Identify which cell holds the provided text, then report its (x, y) central coordinate. 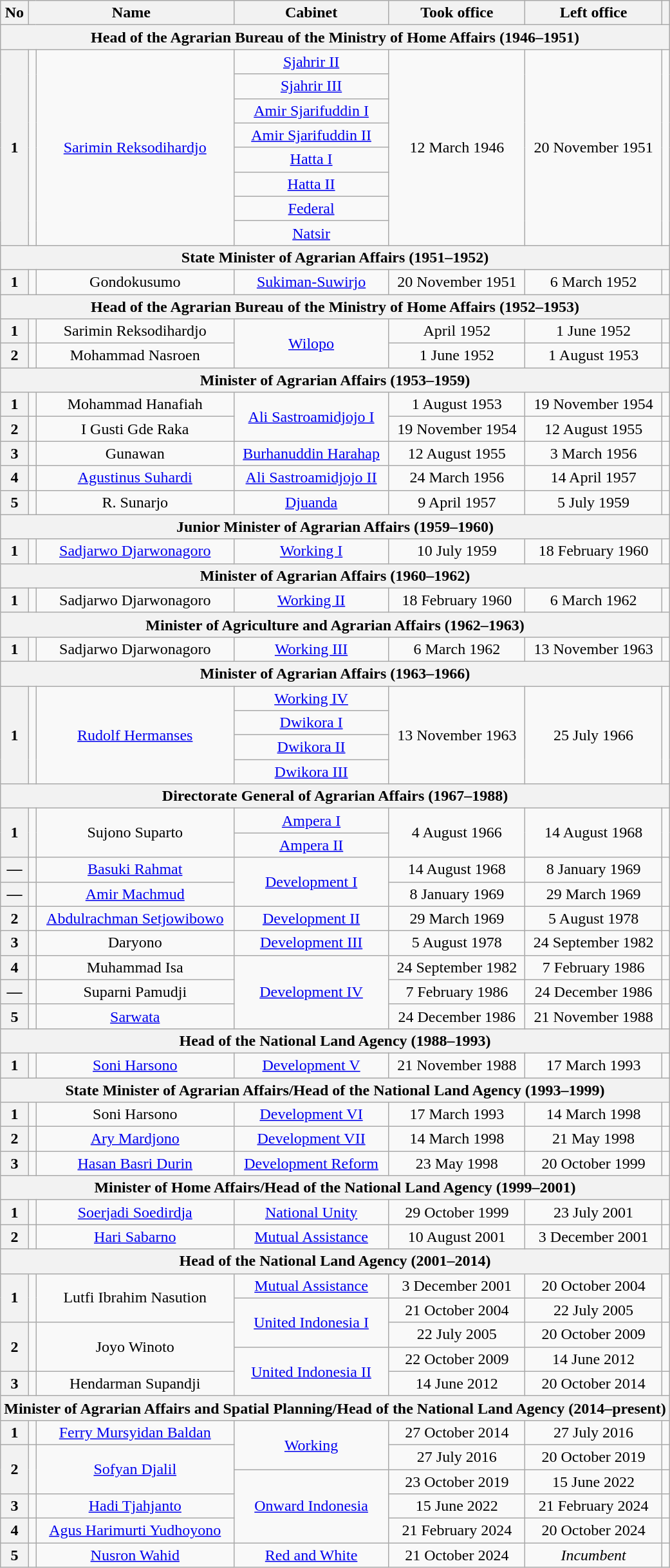
Development IV (311, 992)
22 October 2009 (457, 1359)
Development V (311, 1065)
23 May 1998 (457, 1163)
Junior Minister of Agrarian Affairs (1959–1960) (335, 527)
Name (131, 13)
Natsir (311, 233)
Gondokusumo (135, 282)
Development Reform (311, 1163)
Sarwata (135, 1016)
Sujono Suparto (135, 833)
Hatta II (311, 184)
20 October 1999 (593, 1163)
Minister of Agrarian Affairs (1960–1962) (335, 576)
Cabinet (311, 13)
Wilopo (311, 343)
Ali Sastroamidjojo I (311, 417)
Amir Machmud (135, 894)
National Unity (311, 1212)
Nusron Wahid (135, 1555)
Development VI (311, 1115)
Minister of Agrarian Affairs (1953–1959) (335, 380)
Ampera I (311, 821)
Lutfi Ibrahim Nasution (135, 1298)
10 July 1959 (457, 551)
20 October 2024 (593, 1531)
Soerjadi Soedirdja (135, 1212)
Burhanuddin Harahap (311, 453)
United Indonesia I (311, 1322)
Agus Harimurti Yudhoyono (135, 1531)
Development VII (311, 1139)
4 August 1966 (457, 833)
Daryono (135, 943)
3 March 1956 (593, 453)
Dwikora III (311, 772)
United Indonesia II (311, 1371)
Working IV (311, 698)
Took office (457, 13)
Sukiman-Suwirjo (311, 282)
No (14, 13)
Incumbent (593, 1555)
14 April 1957 (593, 478)
21 October 2024 (457, 1555)
Hendarman Supandji (135, 1383)
State Minister of Agrarian Affairs (1951–1952) (335, 257)
10 August 2001 (457, 1237)
Mohammad Hanafiah (135, 405)
Dwikora I (311, 723)
Dwikora II (311, 747)
20 October 2014 (593, 1383)
5 July 1959 (593, 502)
Development I (311, 882)
Red and White (311, 1555)
Hadi Tjahjanto (135, 1506)
Directorate General of Agrarian Affairs (1967–1988) (335, 796)
21 May 1998 (593, 1139)
6 March 1952 (593, 282)
I Gusti Gde Raka (135, 429)
Head of the Agrarian Bureau of the Ministry of Home Affairs (1952–1953) (335, 307)
23 October 2019 (457, 1481)
24 March 1956 (457, 478)
Working I (311, 551)
R. Sunarjo (135, 502)
Suparni Pamudji (135, 992)
Development II (311, 918)
Ferry Mursyidan Baldan (135, 1432)
Working (311, 1445)
Rudolf Hermanses (135, 734)
Left office (593, 13)
Ampera II (311, 845)
Federal (311, 208)
Hari Sabarno (135, 1237)
Ary Mardjono (135, 1139)
Amir Sjarifuddin I (311, 111)
Hatta I (311, 160)
Development III (311, 943)
Agustinus Suhardi (135, 478)
12 March 1946 (457, 147)
9 April 1957 (457, 502)
Sjahrir III (311, 86)
Sofyan Djalil (135, 1469)
Amir Sjarifuddin II (311, 135)
21 October 2004 (457, 1310)
Minister of Agriculture and Agrarian Affairs (1962–1963) (335, 624)
Joyo Winoto (135, 1347)
20 October 2019 (593, 1457)
Hasan Basri Durin (135, 1163)
Ali Sastroamidjojo II (311, 478)
20 October 2009 (593, 1335)
Minister of Agrarian Affairs (1963–1966) (335, 673)
29 October 1999 (457, 1212)
27 October 2014 (457, 1432)
April 1952 (457, 331)
State Minister of Agrarian Affairs/Head of the National Land Agency (1993–1999) (335, 1090)
Sjahrir II (311, 62)
Gunawan (135, 453)
23 July 2001 (593, 1212)
Djuanda (311, 502)
Minister of Agrarian Affairs and Spatial Planning/Head of the National Land Agency (2014–present) (335, 1408)
Muhammad Isa (135, 967)
Mohammad Nasroen (135, 356)
Head of the National Land Agency (1988–1993) (335, 1041)
25 July 1966 (593, 734)
20 October 2004 (593, 1286)
Onward Indonesia (311, 1506)
Abdulrachman Setjowibowo (135, 918)
Head of the Agrarian Bureau of the Ministry of Home Affairs (1946–1951) (335, 37)
Working II (311, 600)
Basuki Rahmat (135, 870)
Head of the National Land Agency (2001–2014) (335, 1261)
Minister of Home Affairs/Head of the National Land Agency (1999–2001) (335, 1188)
Working III (311, 649)
